Pinpoint the cell where the given text exists, returning its (X, Y) midpoint coordinate. 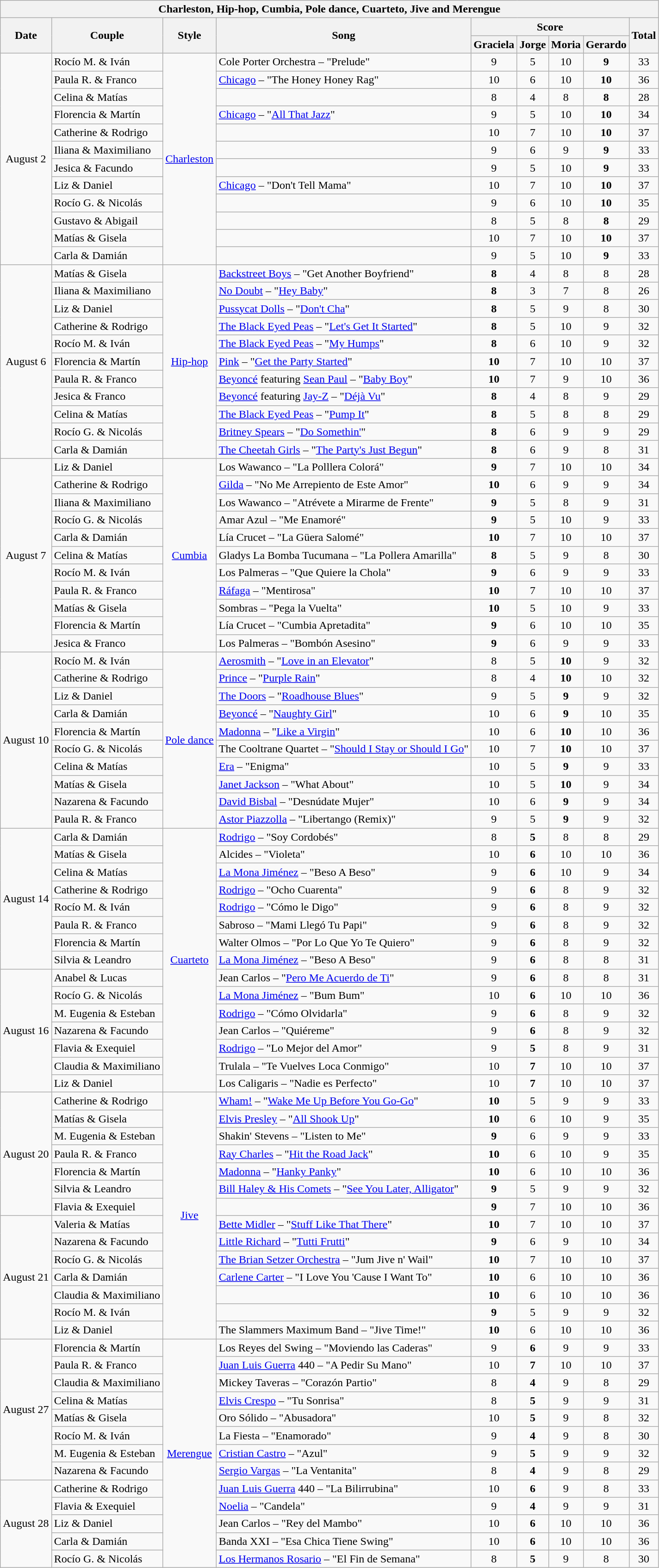
August 16 (26, 1030)
Graciela (494, 44)
Gerardo (606, 44)
August 20 (26, 1154)
Los Wawanco – "Atrévete a Mirarme de Frente" (343, 502)
The Cooltrane Quartet – "Should I Stay or Should I Go" (343, 749)
3 (533, 291)
Carlene Carter – "I Love You 'Cause I Want To" (343, 1277)
Beyoncé – "Naughty Girl" (343, 713)
Madonna – "Hanky Panky" (343, 1171)
Date (26, 36)
Rodrigo – "Lo Mejor del Amor" (343, 1048)
Hip-hop (190, 362)
Juan Luis Guerra 440 – "A Pedir Su Mano" (343, 1365)
August 27 (26, 1409)
Valeria & Matías (107, 1224)
The Brian Setzer Orchestra – "Jum Jive n' Wail" (343, 1259)
August 21 (26, 1277)
Anabel & Lucas (107, 978)
Rodrigo – "Cómo Olvidarla" (343, 1013)
Song (343, 36)
Beyoncé featuring Sean Paul – "Baby Boy" (343, 379)
Rodrigo – "Cómo le Digo" (343, 907)
Ray Charles – "Hit the Road Jack" (343, 1154)
August 2 (26, 159)
August 28 (26, 1524)
Jean Carlos – "Rey del Mambo" (343, 1524)
August 7 (26, 555)
Jean Carlos – "Pero Me Acuerdo de Ti" (343, 978)
Charleston (190, 159)
Cole Porter Orchestra – "Prelude" (343, 62)
August 6 (26, 362)
Rodrigo – "Ocho Cuarenta" (343, 890)
La Fiesta – "Enamorado" (343, 1436)
Lía Crucet – "Cumbia Apretadita" (343, 626)
Cumbia (190, 555)
Amar Azul – "Me Enamoré" (343, 520)
Juan Luis Guerra 440 – "La Bilirrubina" (343, 1488)
Shakin' Stevens – "Listen to Me" (343, 1136)
Little Richard – "Tutti Frutti" (343, 1242)
Noelia – "Candela" (343, 1506)
Janet Jackson – "What About" (343, 784)
Bette Midler – "Stuff Like That There" (343, 1224)
Sabroso – "Mami Llegó Tu Papi" (343, 925)
Total (644, 36)
Pole dance (190, 740)
Moria (566, 44)
Wham! – "Wake Me Up Before You Go-Go" (343, 1101)
Backstreet Boys – "Get Another Boyfriend" (343, 273)
August 14 (26, 899)
Los Wawanco – "La Polllera Colorá" (343, 467)
Los Hermanos Rosario – "El Fin de Semana" (343, 1559)
Madonna – "Like a Virgin" (343, 731)
Prince – "Purple Rain" (343, 678)
26 (644, 291)
Los Caligaris – "Nadie es Perfecto" (343, 1084)
Chicago – "The Honey Honey Rag" (343, 80)
Aerosmith – "Love in an Elevator" (343, 661)
The Doors – "Roadhouse Blues" (343, 696)
Lía Crucet – "La Güera Salomé" (343, 538)
Charleston, Hip-hop, Cumbia, Pole dance, Cuarteto, Jive and Merengue (329, 9)
Jorge (533, 44)
La Mona Jiménez – "Bum Bum" (343, 995)
Astor Piazzolla – "Libertango (Remix)" (343, 819)
Walter Olmos – "Por Lo Que Yo Te Quiero" (343, 942)
David Bisbal – "Desnúdate Mujer" (343, 802)
The Black Eyed Peas – "Let's Get It Started" (343, 326)
Chicago – "Don't Tell Mama" (343, 185)
Los Reyes del Swing – "Moviendo las Caderas" (343, 1348)
The Cheetah Girls – "The Party's Just Begun" (343, 449)
August 10 (26, 740)
Banda XXI – "Esa Chica Tiene Swing" (343, 1541)
Los Palmeras – "Bombón Asesino" (343, 643)
Ráfaga – "Mentirosa" (343, 590)
Style (190, 36)
No Doubt – "Hey Baby" (343, 291)
Sergio Vargas – "La Ventanita" (343, 1471)
Merengue (190, 1454)
The Black Eyed Peas – "My Humps" (343, 344)
Rodrigo – "Soy Cordobés" (343, 837)
Cristian Castro – "Azul" (343, 1453)
The Black Eyed Peas – "Pump It" (343, 414)
Mickey Taveras – "Corazón Partio" (343, 1383)
Bill Haley & His Comets – "See You Later, Alligator" (343, 1189)
Score (550, 27)
Trulala – "Te Vuelves Loca Conmigo" (343, 1066)
Jesica & Facundo (107, 167)
Sombras – "Pega la Vuelta" (343, 608)
Gustavo & Abigail (107, 221)
Elvis Presley – "All Shook Up" (343, 1119)
Gladys La Bomba Tucumana – "La Pollera Amarilla" (343, 555)
Era – "Enigma" (343, 766)
Pink – "Get the Party Started" (343, 361)
Oro Sólido – "Abusadora" (343, 1418)
Couple (107, 36)
Chicago – "All That Jazz" (343, 115)
Cuarteto (190, 961)
Elvis Crespo – "Tu Sonrisa" (343, 1401)
The Slammers Maximum Band – "Jive Time!" (343, 1330)
Jive (190, 1216)
Alcides – "Violeta" (343, 855)
Beyoncé featuring Jay-Z – "Déjà Vu" (343, 397)
Jean Carlos – "Quiéreme" (343, 1030)
Pussycat Dolls – "Don't Cha" (343, 309)
Britney Spears – "Do Somethin'" (343, 432)
Los Palmeras – "Que Quiere la Chola" (343, 573)
Gilda – "No Me Arrepiento de Este Amor" (343, 484)
